Output the [x, y] coordinate of the center of the cell containing the given text.  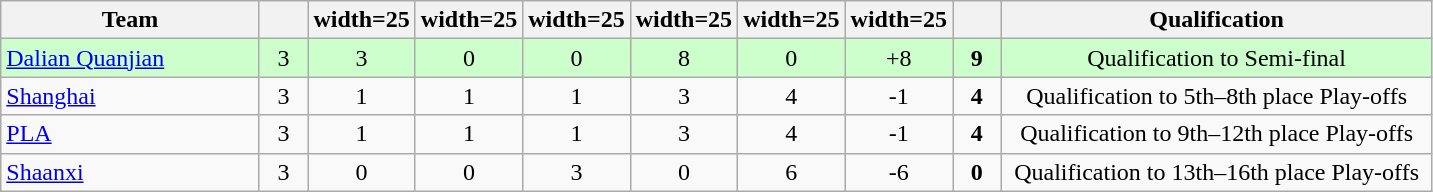
Qualification to Semi-final [1216, 58]
6 [792, 172]
Qualification [1216, 20]
+8 [898, 58]
Qualification to 9th–12th place Play-offs [1216, 134]
PLA [130, 134]
Shaanxi [130, 172]
Team [130, 20]
Dalian Quanjian [130, 58]
8 [684, 58]
9 [976, 58]
Qualification to 5th–8th place Play-offs [1216, 96]
Qualification to 13th–16th place Play-offs [1216, 172]
-6 [898, 172]
Shanghai [130, 96]
